Provide the [X, Y] coordinate of the cell's center where the given text is located.  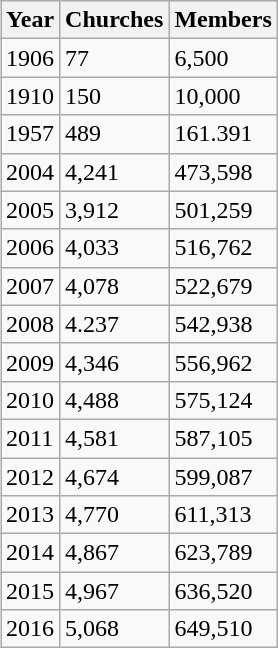
649,510 [223, 629]
516,762 [223, 248]
473,598 [223, 172]
5,068 [114, 629]
4,674 [114, 477]
2007 [30, 286]
2004 [30, 172]
556,962 [223, 362]
623,789 [223, 553]
2005 [30, 210]
599,087 [223, 477]
Churches [114, 20]
10,000 [223, 96]
489 [114, 134]
4,867 [114, 553]
2008 [30, 324]
1910 [30, 96]
2011 [30, 438]
542,938 [223, 324]
4,770 [114, 515]
4,581 [114, 438]
1957 [30, 134]
4,346 [114, 362]
161.391 [223, 134]
2012 [30, 477]
2006 [30, 248]
2009 [30, 362]
2015 [30, 591]
1906 [30, 58]
522,679 [223, 286]
2016 [30, 629]
4,241 [114, 172]
4,967 [114, 591]
4,078 [114, 286]
4,033 [114, 248]
150 [114, 96]
77 [114, 58]
2010 [30, 400]
2013 [30, 515]
Members [223, 20]
575,124 [223, 400]
4,488 [114, 400]
4.237 [114, 324]
3,912 [114, 210]
Year [30, 20]
587,105 [223, 438]
636,520 [223, 591]
501,259 [223, 210]
2014 [30, 553]
6,500 [223, 58]
611,313 [223, 515]
